Pinpoint the cell where the given text exists, returning its [x, y] midpoint coordinate. 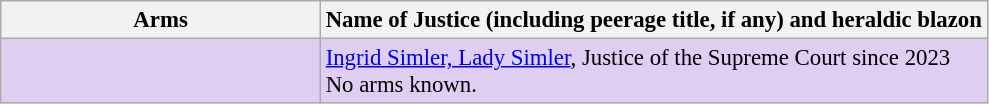
Ingrid Simler, Lady Simler, Justice of the Supreme Court since 2023No arms known. [654, 72]
Arms [161, 20]
Name of Justice (including peerage title, if any) and heraldic blazon [654, 20]
